For the text-containing cell, return its midpoint in (X, Y) coordinate format. 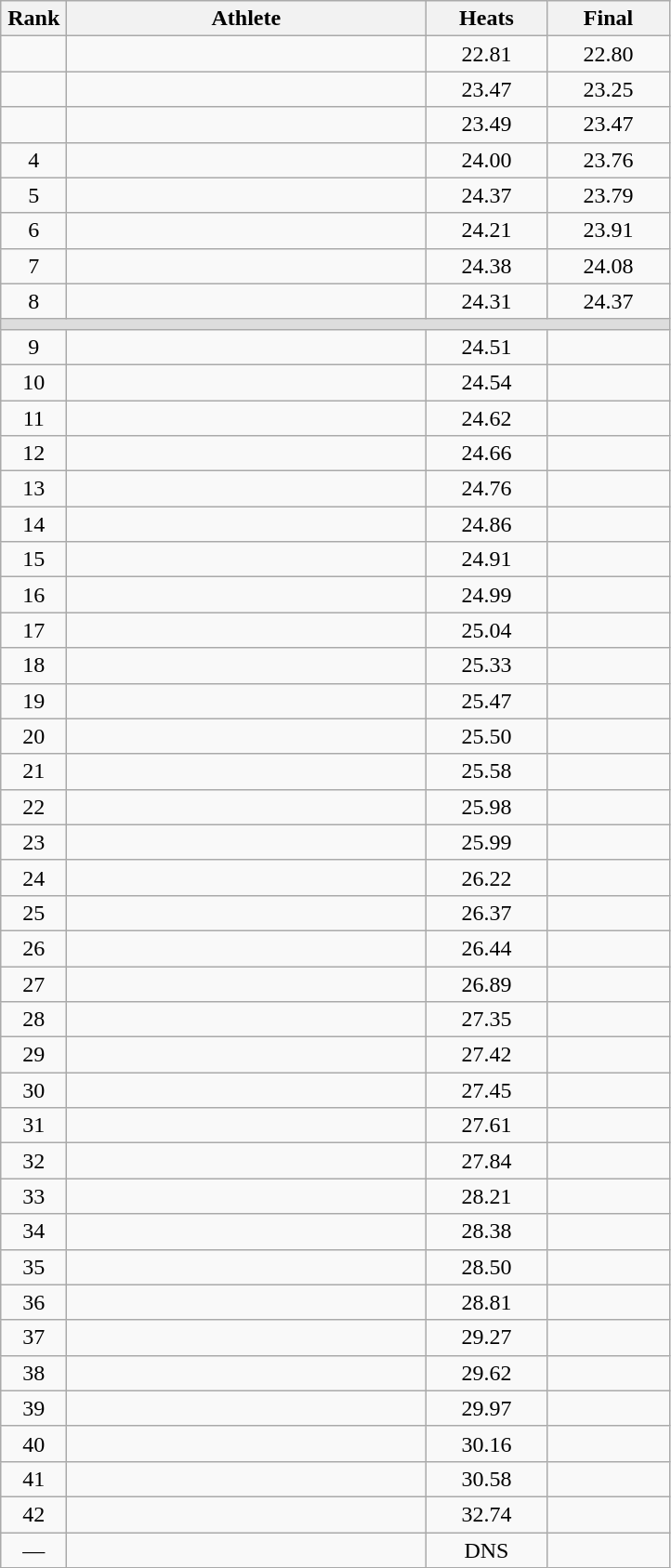
25.47 (487, 701)
40 (33, 1443)
DNS (487, 1549)
— (33, 1549)
32 (33, 1161)
29.97 (487, 1408)
25.98 (487, 807)
25.33 (487, 665)
36 (33, 1302)
23.76 (608, 160)
31 (33, 1126)
25 (33, 913)
24.08 (608, 266)
42 (33, 1514)
24.99 (487, 595)
13 (33, 489)
9 (33, 347)
24.66 (487, 454)
22.80 (608, 54)
24.21 (487, 231)
27.84 (487, 1161)
29 (33, 1055)
20 (33, 736)
30.16 (487, 1443)
24.51 (487, 347)
4 (33, 160)
10 (33, 382)
11 (33, 417)
25.04 (487, 630)
30 (33, 1090)
32.74 (487, 1514)
24.31 (487, 301)
28.50 (487, 1267)
26.37 (487, 913)
19 (33, 701)
23 (33, 842)
16 (33, 595)
Final (608, 19)
24.76 (487, 489)
29.27 (487, 1337)
28.21 (487, 1196)
23.79 (608, 195)
24.38 (487, 266)
21 (33, 771)
25.58 (487, 771)
24.62 (487, 417)
24 (33, 877)
23.91 (608, 231)
24.86 (487, 524)
24.54 (487, 382)
27 (33, 984)
22 (33, 807)
18 (33, 665)
27.35 (487, 1020)
26.22 (487, 877)
24.00 (487, 160)
39 (33, 1408)
23.25 (608, 89)
27.61 (487, 1126)
24.91 (487, 560)
26.89 (487, 984)
5 (33, 195)
7 (33, 266)
15 (33, 560)
30.58 (487, 1479)
27.45 (487, 1090)
35 (33, 1267)
8 (33, 301)
34 (33, 1232)
6 (33, 231)
33 (33, 1196)
41 (33, 1479)
25.99 (487, 842)
17 (33, 630)
22.81 (487, 54)
28.38 (487, 1232)
14 (33, 524)
Rank (33, 19)
25.50 (487, 736)
Athlete (246, 19)
28.81 (487, 1302)
12 (33, 454)
29.62 (487, 1373)
38 (33, 1373)
26.44 (487, 948)
23.49 (487, 125)
Heats (487, 19)
27.42 (487, 1055)
28 (33, 1020)
26 (33, 948)
37 (33, 1337)
